Provide the [X, Y] coordinate of the cell's center where the given text is located.  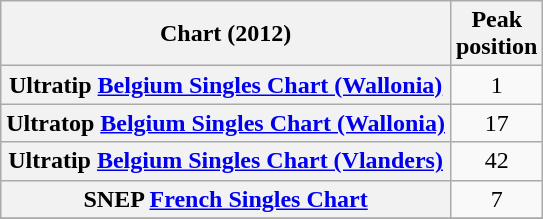
SNEP French Singles Chart [226, 199]
Ultratip Belgium Singles Chart (Wallonia) [226, 85]
7 [496, 199]
Chart (2012) [226, 34]
42 [496, 161]
17 [496, 123]
Ultratip Belgium Singles Chart (Vlanders) [226, 161]
Ultratop Belgium Singles Chart (Wallonia) [226, 123]
Peakposition [496, 34]
1 [496, 85]
